For the text-containing cell, return its midpoint in [X, Y] coordinate format. 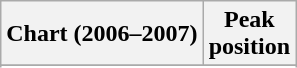
Chart (2006–2007) [102, 34]
Peakposition [249, 34]
